Identify which cell holds the provided text, then report its (X, Y) central coordinate. 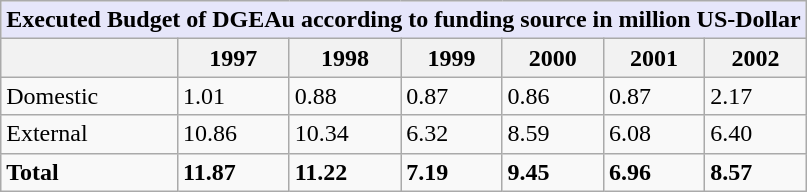
1997 (234, 58)
6.40 (756, 134)
6.96 (654, 172)
9.45 (552, 172)
0.86 (552, 96)
0.88 (345, 96)
8.59 (552, 134)
8.57 (756, 172)
Executed Budget of DGEAu according to funding source in million US-Dollar (404, 20)
6.08 (654, 134)
2002 (756, 58)
1.01 (234, 96)
10.86 (234, 134)
1998 (345, 58)
External (90, 134)
Total (90, 172)
7.19 (452, 172)
2.17 (756, 96)
Domestic (90, 96)
11.22 (345, 172)
2001 (654, 58)
1999 (452, 58)
6.32 (452, 134)
2000 (552, 58)
11.87 (234, 172)
10.34 (345, 134)
